Extract the [x, y] coordinate from the center of the cell holding the provided text.  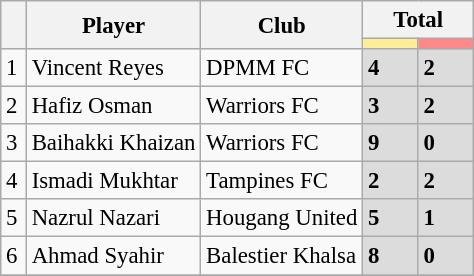
DPMM FC [282, 68]
Hougang United [282, 219]
Hafiz Osman [113, 106]
Ahmad Syahir [113, 256]
Balestier Khalsa [282, 256]
Baihakki Khaizan [113, 143]
Vincent Reyes [113, 68]
Tampines FC [282, 181]
Total [418, 20]
Player [113, 25]
8 [391, 256]
6 [14, 256]
9 [391, 143]
Ismadi Mukhtar [113, 181]
Club [282, 25]
Nazrul Nazari [113, 219]
